Pinpoint the cell where the given text exists, returning its [x, y] midpoint coordinate. 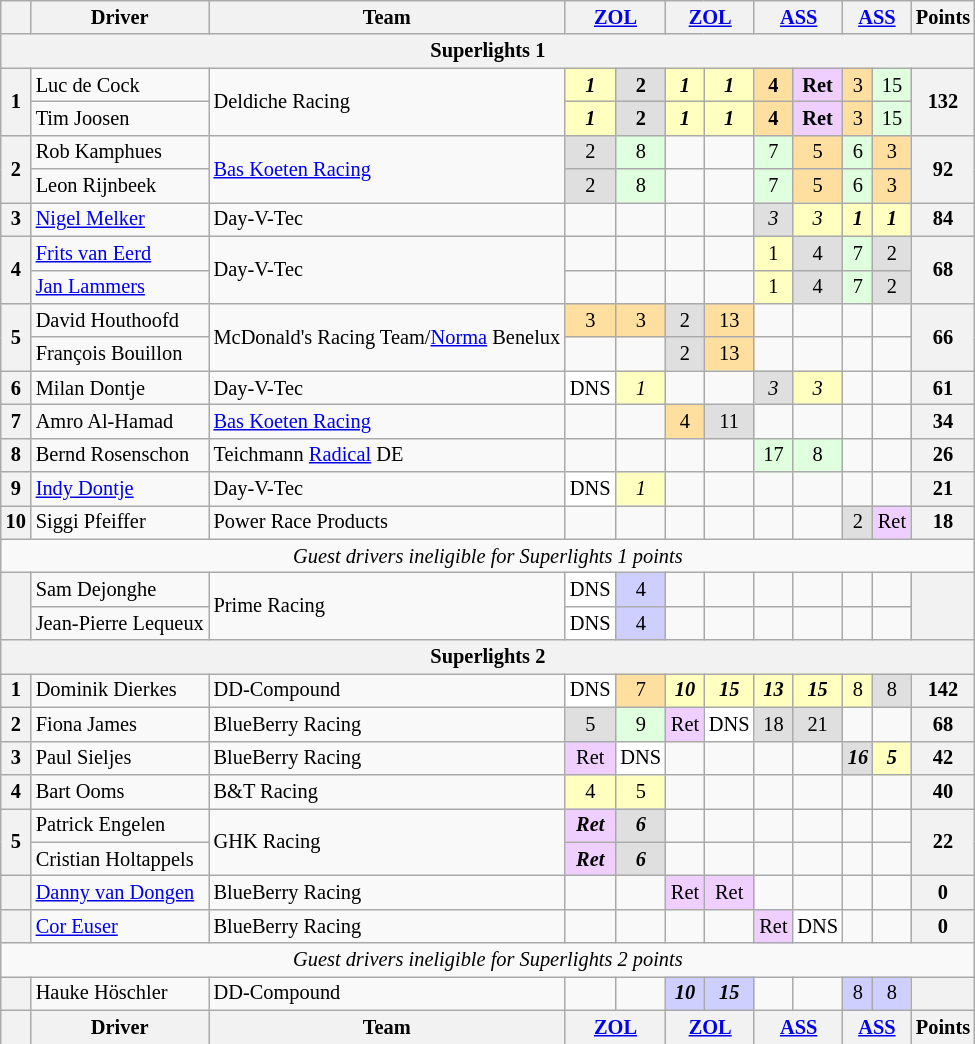
Siggi Pfeiffer [120, 522]
16 [858, 758]
142 [943, 690]
Danny van Dongen [120, 892]
Dominik Dierkes [120, 690]
Deldiche Racing [387, 102]
Sam Dejonghe [120, 589]
Power Race Products [387, 522]
61 [943, 388]
11 [729, 421]
42 [943, 758]
22 [943, 842]
Milan Dontje [120, 388]
Jean-Pierre Lequeux [120, 623]
Jan Lammers [120, 287]
66 [943, 336]
Bart Ooms [120, 791]
David Houthoofd [120, 320]
Rob Kamphues [120, 152]
Teichmann Radical DE [387, 455]
40 [943, 791]
Guest drivers ineligible for Superlights 1 points [488, 556]
Fiona James [120, 724]
17 [773, 455]
Cristian Holtappels [120, 859]
Superlights 1 [488, 51]
92 [943, 168]
Amro Al-Hamad [120, 421]
Prime Racing [387, 606]
26 [943, 455]
Superlights 2 [488, 657]
Paul Sieljes [120, 758]
GHK Racing [387, 842]
132 [943, 102]
Frits van Eerd [120, 253]
Patrick Engelen [120, 825]
B&T Racing [387, 791]
Cor Euser [120, 926]
Guest drivers ineligible for Superlights 2 points [488, 960]
Hauke Höschler [120, 993]
Nigel Melker [120, 219]
84 [943, 219]
Leon Rijnbeek [120, 186]
McDonald's Racing Team/Norma Benelux [387, 336]
Luc de Cock [120, 85]
Indy Dontje [120, 489]
34 [943, 421]
Bernd Rosenschon [120, 455]
Tim Joosen [120, 118]
François Bouillon [120, 354]
